From the cell containing the given text, extract its center point as (x, y) coordinate. 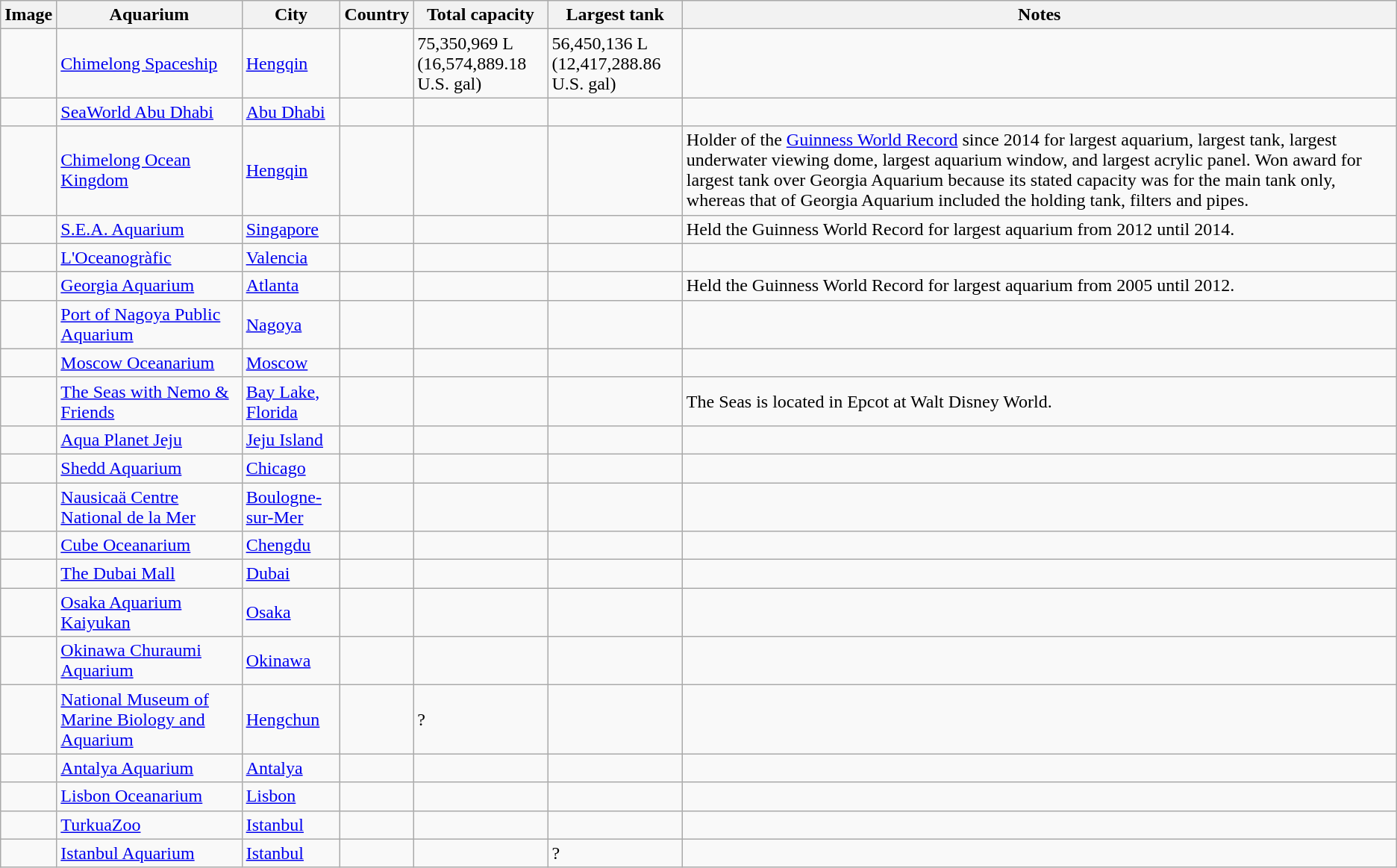
Shedd Aquarium (149, 468)
Bay Lake, Florida (291, 402)
Atlanta (291, 286)
Lisbon (291, 796)
Held the Guinness World Record for largest aquarium from 2012 until 2014. (1039, 229)
Port of Nagoya Public Aquarium (149, 324)
Held the Guinness World Record for largest aquarium from 2005 until 2012. (1039, 286)
Country (377, 15)
Jeju Island (291, 440)
Notes (1039, 15)
Osaka Aquarium Kaiyukan (149, 612)
TurkuaZoo (149, 825)
The Seas is located in Epcot at Walt Disney World. (1039, 402)
SeaWorld Abu Dhabi (149, 112)
Georgia Aquarium (149, 286)
Nausicaä Centre National de la Mer (149, 506)
Nagoya (291, 324)
Dubai (291, 574)
Okinawa (291, 661)
Hengchun (291, 719)
Singapore (291, 229)
Antalya Aquarium (149, 768)
Osaka (291, 612)
Antalya (291, 768)
Total capacity (481, 15)
Chicago (291, 468)
Istanbul Aquarium (149, 853)
Cube Oceanarium (149, 546)
Valencia (291, 257)
Chengdu (291, 546)
Chimelong Spaceship (149, 63)
Moscow (291, 363)
Largest tank (615, 15)
75,350,969 L(16,574,889.18 U.S. gal) (481, 63)
Moscow Oceanarium (149, 363)
City (291, 15)
National Museum of Marine Biology and Aquarium (149, 719)
Chimelong Ocean Kingdom (149, 170)
Aqua Planet Jeju (149, 440)
The Dubai Mall (149, 574)
Aquarium (149, 15)
The Seas with Nemo & Friends (149, 402)
Boulogne-sur-Mer (291, 506)
Image (28, 15)
Abu Dhabi (291, 112)
Lisbon Oceanarium (149, 796)
56,450,136 L(12,417,288.86 U.S. gal) (615, 63)
L'Oceanogràfic (149, 257)
Okinawa Churaumi Aquarium (149, 661)
S.E.A. Aquarium (149, 229)
